Pinpoint the cell where the given text exists, returning its (X, Y) midpoint coordinate. 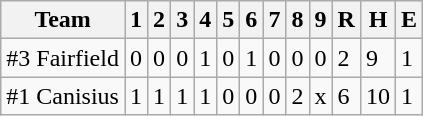
Team (63, 20)
10 (378, 96)
8 (298, 20)
#1 Canisius (63, 96)
5 (228, 20)
E (410, 20)
3 (182, 20)
7 (274, 20)
R (346, 20)
#3 Fairfield (63, 58)
x (320, 96)
4 (206, 20)
H (378, 20)
